Search for the cell housing the specified text and yield its [x, y] center coordinate. 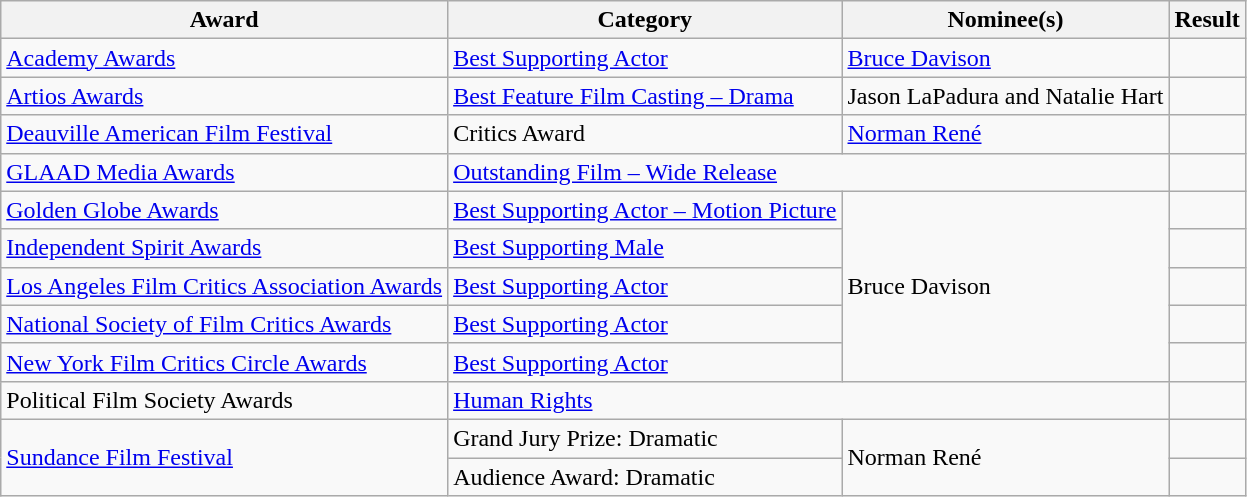
Result [1207, 20]
Jason LaPadura and Natalie Hart [1006, 96]
Nominee(s) [1006, 20]
Best Supporting Male [645, 248]
Critics Award [645, 134]
Artios Awards [224, 96]
Outstanding Film – Wide Release [808, 172]
Independent Spirit Awards [224, 248]
Golden Globe Awards [224, 210]
Best Feature Film Casting – Drama [645, 96]
Best Supporting Actor – Motion Picture [645, 210]
Political Film Society Awards [224, 400]
Los Angeles Film Critics Association Awards [224, 286]
National Society of Film Critics Awards [224, 324]
Award [224, 20]
Academy Awards [224, 58]
Sundance Film Festival [224, 457]
GLAAD Media Awards [224, 172]
Deauville American Film Festival [224, 134]
Category [645, 20]
Grand Jury Prize: Dramatic [645, 438]
New York Film Critics Circle Awards [224, 362]
Human Rights [808, 400]
Audience Award: Dramatic [645, 477]
